Determine the (x, y) coordinate at the center of the cell enclosing the given text.  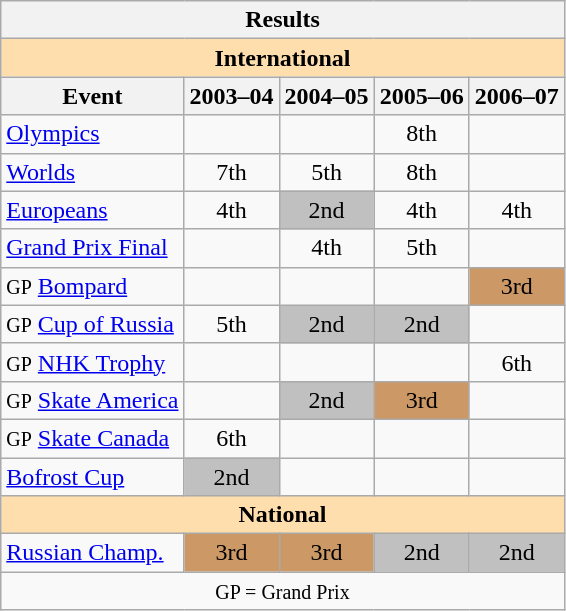
Grand Prix Final (92, 248)
Results (283, 20)
2003–04 (232, 96)
GP NHK Trophy (92, 362)
2005–06 (422, 96)
Bofrost Cup (92, 477)
GP Cup of Russia (92, 324)
7th (232, 172)
Russian Champ. (92, 553)
Event (92, 96)
GP Skate America (92, 400)
Worlds (92, 172)
2004–05 (326, 96)
GP Bompard (92, 286)
GP = Grand Prix (283, 591)
Europeans (92, 210)
National (283, 515)
GP Skate Canada (92, 438)
2006–07 (516, 96)
Olympics (92, 134)
International (283, 58)
